Return the (X, Y) coordinate for the center point of the cell that contains the specified text.  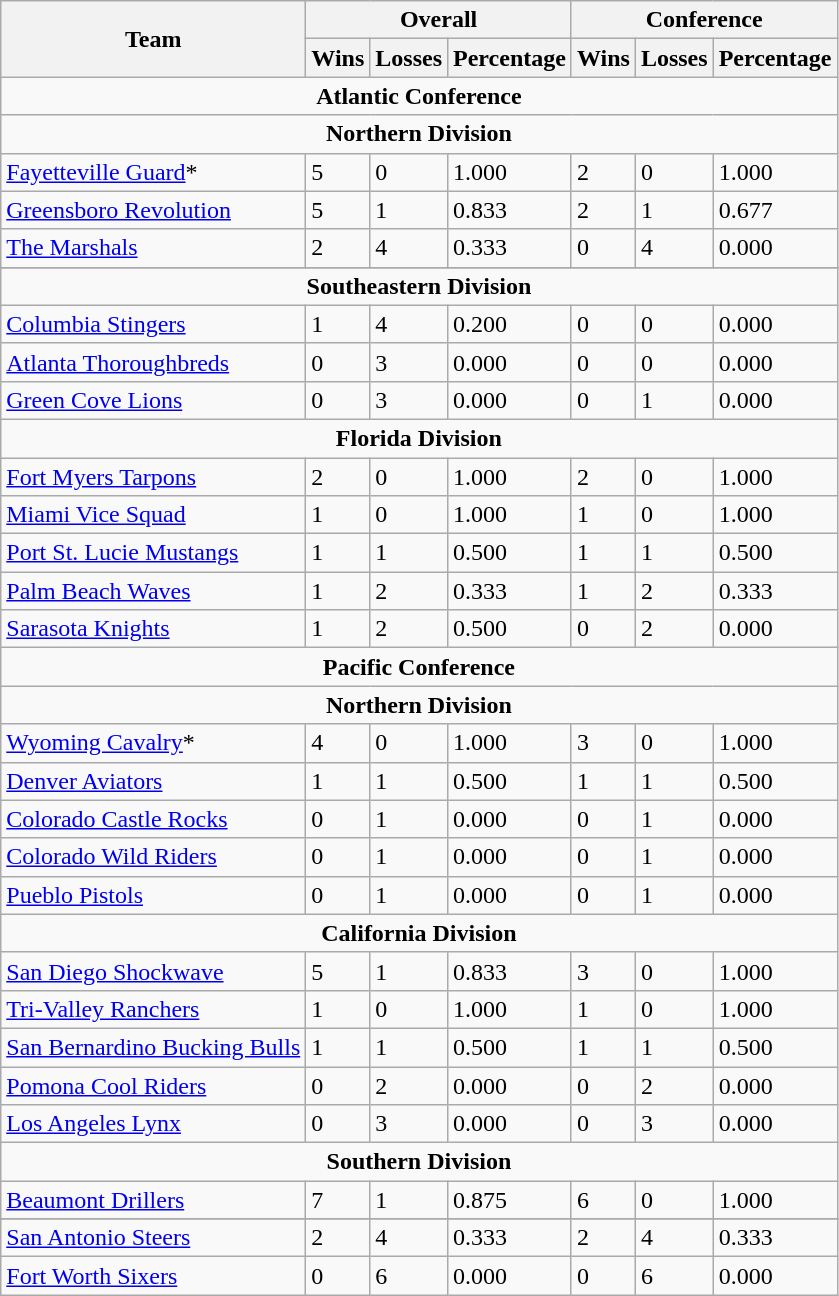
Southeastern Division (419, 286)
Miami Vice Squad (154, 515)
Pacific Conference (419, 667)
0.200 (510, 324)
Beaumont Drillers (154, 1200)
Columbia Stingers (154, 324)
0.677 (775, 210)
Palm Beach Waves (154, 591)
Atlanta Thoroughbreds (154, 362)
San Bernardino Bucking Bulls (154, 1047)
Sarasota Knights (154, 629)
Southern Division (419, 1162)
Florida Division (419, 438)
Fayetteville Guard* (154, 172)
7 (338, 1200)
Conference (704, 20)
Pueblo Pistols (154, 895)
Wyoming Cavalry* (154, 743)
Green Cove Lions (154, 400)
Tri-Valley Ranchers (154, 1009)
Port St. Lucie Mustangs (154, 553)
Atlantic Conference (419, 96)
California Division (419, 933)
Colorado Wild Riders (154, 857)
Team (154, 39)
Los Angeles Lynx (154, 1124)
0.875 (510, 1200)
The Marshals (154, 248)
Fort Worth Sixers (154, 1276)
San Antonio Steers (154, 1238)
Pomona Cool Riders (154, 1085)
Fort Myers Tarpons (154, 477)
Overall (439, 20)
San Diego Shockwave (154, 971)
Denver Aviators (154, 781)
Greensboro Revolution (154, 210)
Colorado Castle Rocks (154, 819)
